Extract the (x, y) coordinate from the center of the cell holding the provided text.  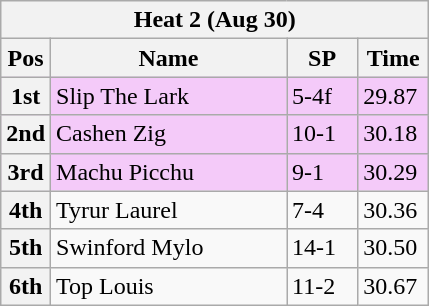
Slip The Lark (169, 96)
Machu Picchu (169, 172)
4th (26, 210)
Pos (26, 58)
Heat 2 (Aug 30) (215, 20)
SP (322, 58)
Name (169, 58)
3rd (26, 172)
Swinford Mylo (169, 248)
1st (26, 96)
6th (26, 286)
14-1 (322, 248)
Top Louis (169, 286)
5-4f (322, 96)
30.36 (394, 210)
Time (394, 58)
30.18 (394, 134)
30.67 (394, 286)
7-4 (322, 210)
2nd (26, 134)
5th (26, 248)
10-1 (322, 134)
9-1 (322, 172)
11-2 (322, 286)
29.87 (394, 96)
Tyrur Laurel (169, 210)
Cashen Zig (169, 134)
30.50 (394, 248)
30.29 (394, 172)
